Capture the cell that displays the provided text and extract its [x, y] central coordinate. 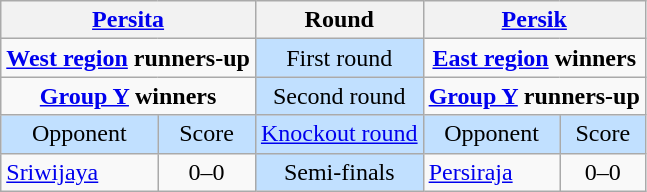
Persik [534, 20]
East region winners [534, 58]
Knockout round [339, 134]
West region runners-up [128, 58]
Persita [128, 20]
Round [339, 20]
Sriwijaya [80, 172]
Persiraja [492, 172]
Group Y winners [128, 96]
First round [339, 58]
Second round [339, 96]
Group Y runners-up [534, 96]
Semi-finals [339, 172]
